Locate the cell with the specified text and output its [x, y] center coordinate. 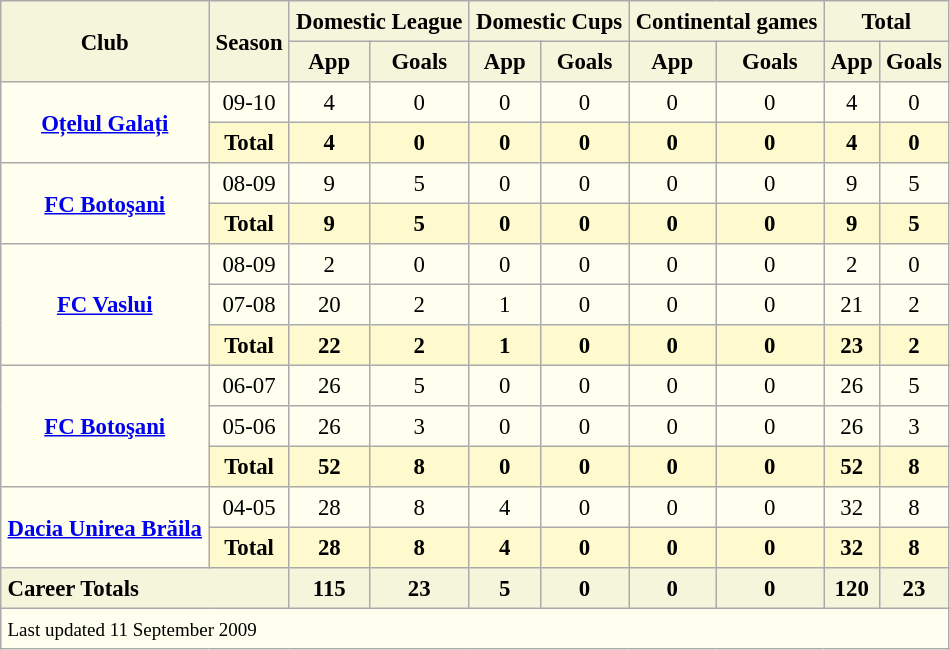
120 [852, 588]
Oțelul Galați [105, 122]
20 [329, 304]
06-07 [250, 385]
Season [250, 42]
Last updated 11 September 2009 [475, 628]
Club [105, 42]
Dacia Unirea Brăila [105, 528]
21 [852, 304]
Continental games [726, 21]
FC Vaslui [105, 305]
09-10 [250, 102]
Domestic Cups [549, 21]
04-05 [250, 507]
Career Totals [146, 588]
Domestic League [379, 21]
07-08 [250, 304]
22 [329, 345]
115 [329, 588]
05-06 [250, 426]
